Capture the cell that displays the provided text and extract its [X, Y] central coordinate. 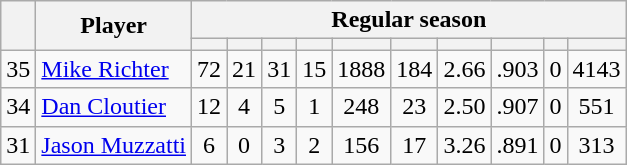
34 [18, 107]
2.66 [464, 69]
6 [210, 145]
.907 [518, 107]
551 [596, 107]
2.50 [464, 107]
1 [314, 107]
Player [114, 26]
23 [414, 107]
72 [210, 69]
15 [314, 69]
4143 [596, 69]
4 [244, 107]
Regular season [410, 20]
1888 [362, 69]
184 [414, 69]
12 [210, 107]
.903 [518, 69]
156 [362, 145]
5 [280, 107]
17 [414, 145]
2 [314, 145]
3.26 [464, 145]
35 [18, 69]
Mike Richter [114, 69]
Jason Muzzatti [114, 145]
21 [244, 69]
3 [280, 145]
.891 [518, 145]
248 [362, 107]
Dan Cloutier [114, 107]
313 [596, 145]
